Identify which cell holds the provided text, then report its [X, Y] central coordinate. 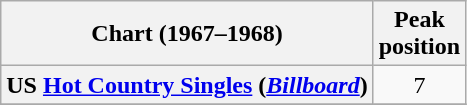
US Hot Country Singles (Billboard) [187, 85]
7 [419, 85]
Chart (1967–1968) [187, 34]
Peakposition [419, 34]
